Search for the cell housing the specified text and yield its [x, y] center coordinate. 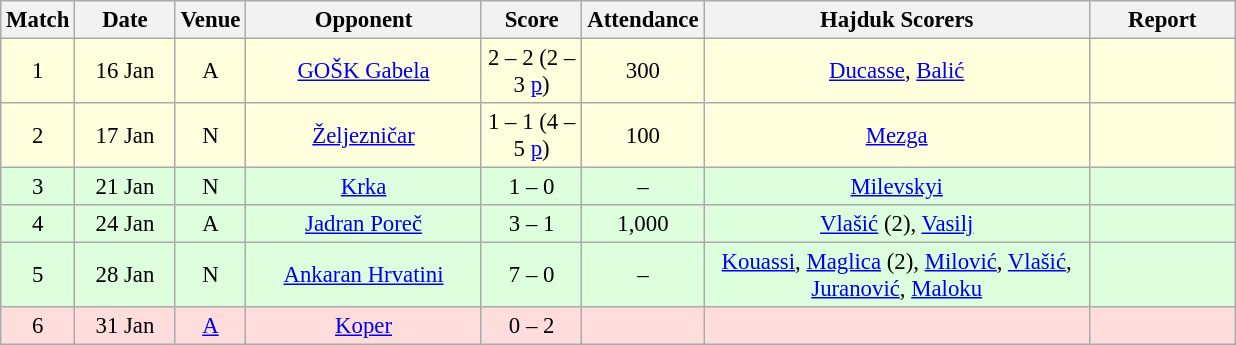
Venue [210, 20]
Mezga [897, 136]
5 [38, 276]
2 [38, 136]
Attendance [643, 20]
Ankaran Hrvatini [364, 276]
Ducasse, Balić [897, 72]
1 – 0 [532, 187]
4 [38, 224]
Kouassi, Maglica (2), Milović, Vlašić, Juranović, Maloku [897, 276]
300 [643, 72]
1,000 [643, 224]
3 [38, 187]
28 Jan [126, 276]
Krka [364, 187]
Milevskyi [897, 187]
Opponent [364, 20]
Report [1162, 20]
16 Jan [126, 72]
1 – 1 (4 – 5 p) [532, 136]
Hajduk Scorers [897, 20]
Vlašić (2), Vasilj [897, 224]
Date [126, 20]
17 Jan [126, 136]
GOŠK Gabela [364, 72]
Score [532, 20]
Match [38, 20]
7 – 0 [532, 276]
Željezničar [364, 136]
2 – 2 (2 – 3 p) [532, 72]
Jadran Poreč [364, 224]
24 Jan [126, 224]
21 Jan [126, 187]
100 [643, 136]
3 – 1 [532, 224]
1 [38, 72]
